From the cell containing the given text, extract its center point as (X, Y) coordinate. 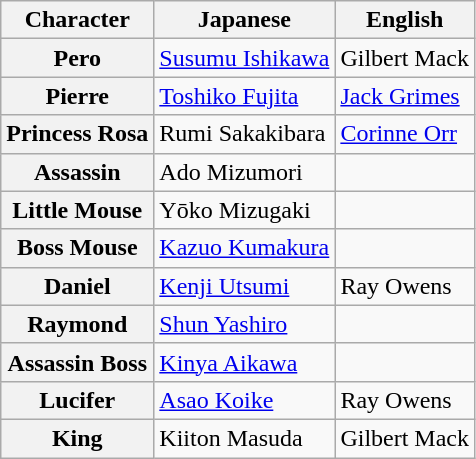
Kazuo Kumakura (244, 248)
Assassin (78, 172)
Susumu Ishikawa (244, 58)
Rumi Sakakibara (244, 134)
Toshiko Fujita (244, 96)
Daniel (78, 286)
Asao Koike (244, 400)
Pero (78, 58)
Princess Rosa (78, 134)
King (78, 438)
Ado Mizumori (244, 172)
Shun Yashiro (244, 324)
Character (78, 20)
Kinya Aikawa (244, 362)
Corinne Orr (405, 134)
Pierre (78, 96)
Kiiton Masuda (244, 438)
Raymond (78, 324)
Lucifer (78, 400)
Yōko Mizugaki (244, 210)
English (405, 20)
Japanese (244, 20)
Kenji Utsumi (244, 286)
Jack Grimes (405, 96)
Little Mouse (78, 210)
Boss Mouse (78, 248)
Assassin Boss (78, 362)
